Provide the [X, Y] coordinate of the cell's center where the given text is located.  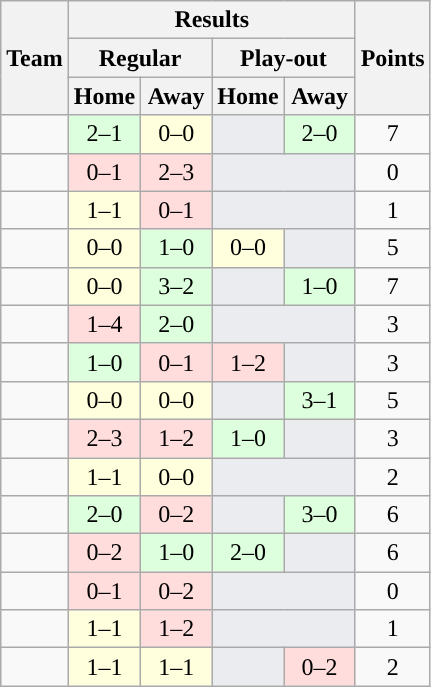
Points [392, 58]
Regular [140, 58]
1–4 [104, 324]
Team [35, 58]
3–1 [320, 400]
Results [212, 20]
2–1 [104, 134]
3–0 [320, 515]
Play-out [284, 58]
3–2 [176, 286]
